Return the (X, Y) coordinate for the center point of the cell that contains the specified text.  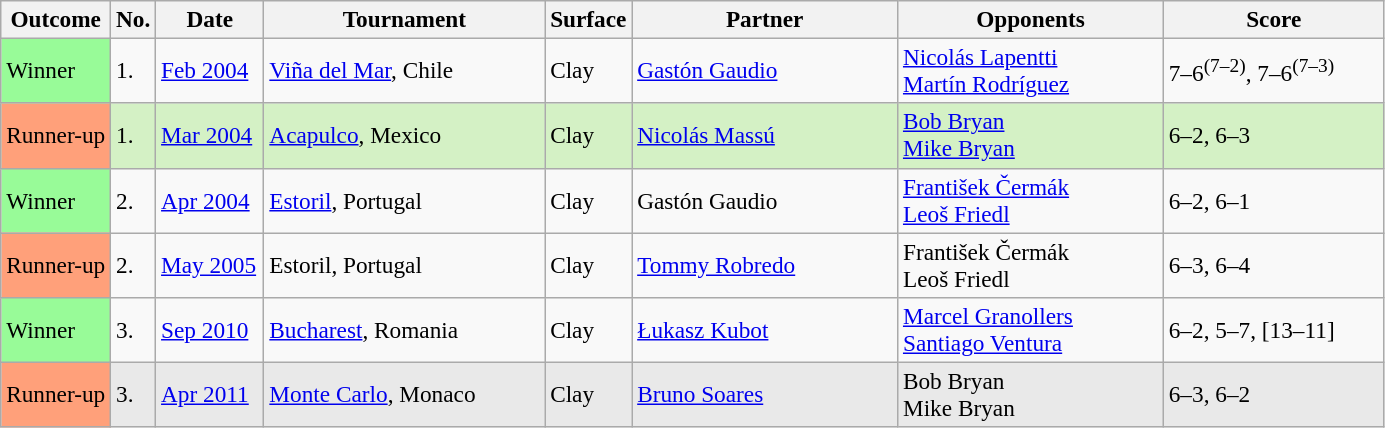
Feb 2004 (210, 70)
Apr 2004 (210, 200)
Score (1274, 19)
6–3, 6–4 (1274, 264)
7–6(7–2), 7–6(7–3) (1274, 70)
Nicolás Lapentti Martín Rodríguez (1031, 70)
Tournament (404, 19)
Date (210, 19)
6–2, 6–3 (1274, 136)
No. (134, 19)
Łukasz Kubot (765, 330)
Apr 2011 (210, 394)
Tommy Robredo (765, 264)
Acapulco, Mexico (404, 136)
Marcel Granollers Santiago Ventura (1031, 330)
Outcome (56, 19)
Mar 2004 (210, 136)
Opponents (1031, 19)
Nicolás Massú (765, 136)
Sep 2010 (210, 330)
6–3, 6–2 (1274, 394)
Surface (588, 19)
Monte Carlo, Monaco (404, 394)
May 2005 (210, 264)
Bruno Soares (765, 394)
6–2, 6–1 (1274, 200)
6–2, 5–7, [13–11] (1274, 330)
Partner (765, 19)
Bucharest, Romania (404, 330)
Viña del Mar, Chile (404, 70)
